Output the [x, y] coordinate of the center of the cell containing the given text.  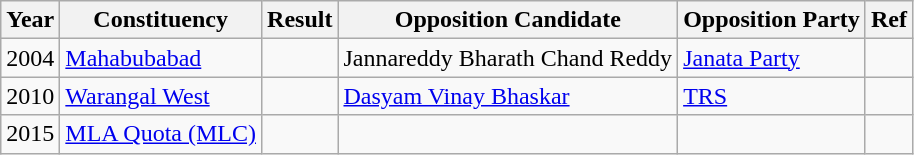
Janata Party [772, 58]
Dasyam Vinay Bhaskar [508, 96]
2010 [30, 96]
Warangal West [161, 96]
Mahabubabad [161, 58]
Opposition Party [772, 20]
Jannareddy Bharath Chand Reddy [508, 58]
Ref [888, 20]
TRS [772, 96]
Year [30, 20]
Opposition Candidate [508, 20]
2015 [30, 134]
Result [300, 20]
2004 [30, 58]
Constituency [161, 20]
MLA Quota (MLC) [161, 134]
